Return the [X, Y] coordinate for the center point of the cell that contains the specified text.  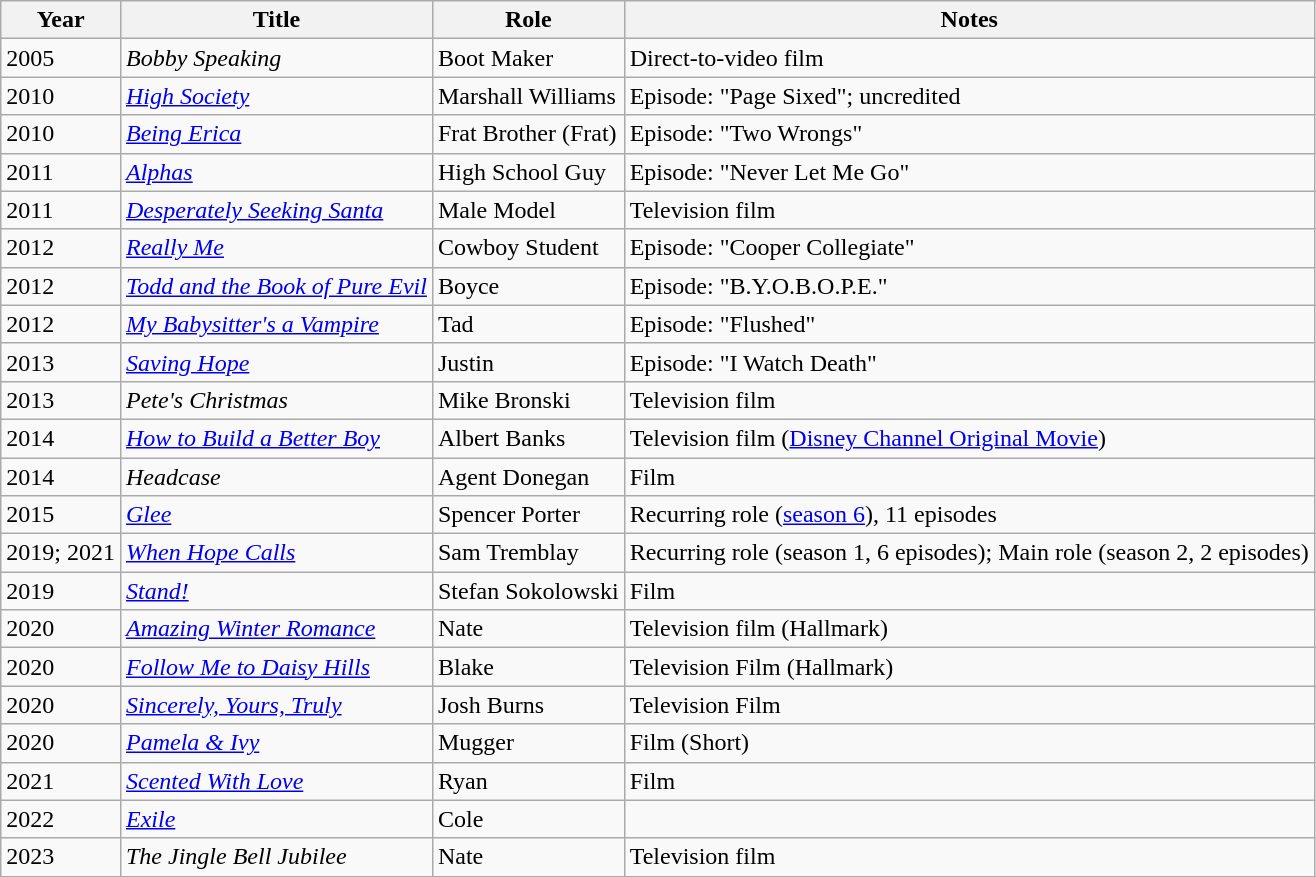
Boyce [528, 286]
High Society [276, 96]
2023 [61, 857]
Ryan [528, 781]
Episode: "I Watch Death" [969, 362]
Recurring role (season 1, 6 episodes); Main role (season 2, 2 episodes) [969, 553]
Title [276, 20]
Television Film [969, 705]
Notes [969, 20]
Episode: "Page Sixed"; uncredited [969, 96]
Episode: "B.Y.O.B.O.P.E." [969, 286]
Desperately Seeking Santa [276, 210]
Frat Brother (Frat) [528, 134]
Mike Bronski [528, 400]
Pete's Christmas [276, 400]
2015 [61, 515]
Exile [276, 819]
Year [61, 20]
Recurring role (season 6), 11 episodes [969, 515]
Television film (Disney Channel Original Movie) [969, 438]
Agent Donegan [528, 477]
Glee [276, 515]
Stand! [276, 591]
When Hope Calls [276, 553]
Stefan Sokolowski [528, 591]
Cowboy Student [528, 248]
Sincerely, Yours, Truly [276, 705]
Film (Short) [969, 743]
Male Model [528, 210]
Albert Banks [528, 438]
Bobby Speaking [276, 58]
Episode: "Never Let Me Go" [969, 172]
Follow Me to Daisy Hills [276, 667]
Todd and the Book of Pure Evil [276, 286]
2021 [61, 781]
2022 [61, 819]
My Babysitter's a Vampire [276, 324]
Marshall Williams [528, 96]
Justin [528, 362]
Sam Tremblay [528, 553]
2019; 2021 [61, 553]
Television Film (Hallmark) [969, 667]
How to Build a Better Boy [276, 438]
Episode: "Flushed" [969, 324]
The Jingle Bell Jubilee [276, 857]
2005 [61, 58]
Boot Maker [528, 58]
Saving Hope [276, 362]
Being Erica [276, 134]
Blake [528, 667]
Spencer Porter [528, 515]
Episode: "Two Wrongs" [969, 134]
Josh Burns [528, 705]
Pamela & Ivy [276, 743]
Alphas [276, 172]
Role [528, 20]
High School Guy [528, 172]
Cole [528, 819]
Mugger [528, 743]
Episode: "Cooper Collegiate" [969, 248]
2019 [61, 591]
Headcase [276, 477]
Really Me [276, 248]
Amazing Winter Romance [276, 629]
Direct-to-video film [969, 58]
Television film (Hallmark) [969, 629]
Tad [528, 324]
Scented With Love [276, 781]
